For the text-containing cell, return its midpoint in [x, y] coordinate format. 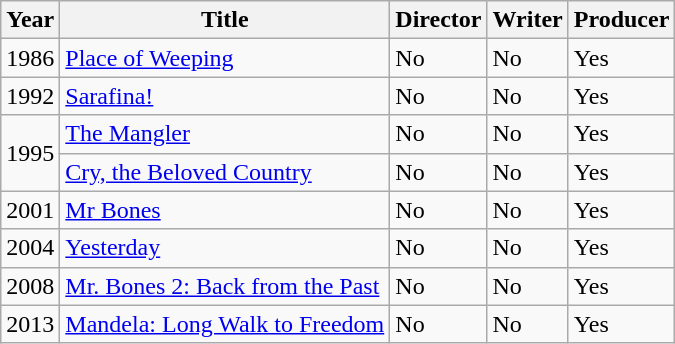
Producer [622, 20]
Mr Bones [225, 210]
Place of Weeping [225, 58]
Mr. Bones 2: Back from the Past [225, 286]
Director [438, 20]
2004 [30, 248]
1986 [30, 58]
Writer [528, 20]
Yesterday [225, 248]
2001 [30, 210]
1995 [30, 153]
Year [30, 20]
Mandela: Long Walk to Freedom [225, 324]
1992 [30, 96]
2008 [30, 286]
2013 [30, 324]
Title [225, 20]
The Mangler [225, 134]
Sarafina! [225, 96]
Cry, the Beloved Country [225, 172]
